Detect which cell encompasses the target text, then output its (X, Y) center coordinate. 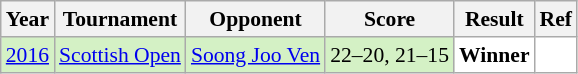
2016 (28, 55)
Tournament (120, 19)
Result (494, 19)
Year (28, 19)
Score (390, 19)
Opponent (256, 19)
Winner (494, 55)
Soong Joo Ven (256, 55)
22–20, 21–15 (390, 55)
Scottish Open (120, 55)
Ref (556, 19)
